Extract the (x, y) coordinate from the center of the cell holding the provided text.  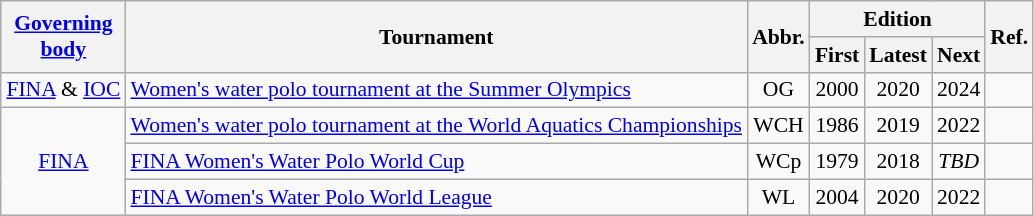
FINA & IOC (63, 90)
Women's water polo tournament at the World Aquatics Championships (436, 126)
Edition (898, 19)
1979 (837, 162)
First (837, 55)
2000 (837, 90)
2019 (898, 126)
Governingbody (63, 36)
OG (778, 90)
Latest (898, 55)
TBD (958, 162)
2004 (837, 197)
Tournament (436, 36)
Women's water polo tournament at the Summer Olympics (436, 90)
FINA Women's Water Polo World League (436, 197)
WCH (778, 126)
FINA Women's Water Polo World Cup (436, 162)
WL (778, 197)
2024 (958, 90)
WCp (778, 162)
1986 (837, 126)
Ref. (1009, 36)
Next (958, 55)
2018 (898, 162)
Abbr. (778, 36)
FINA (63, 162)
